Return the [x, y] coordinate for the center point of the cell that contains the specified text.  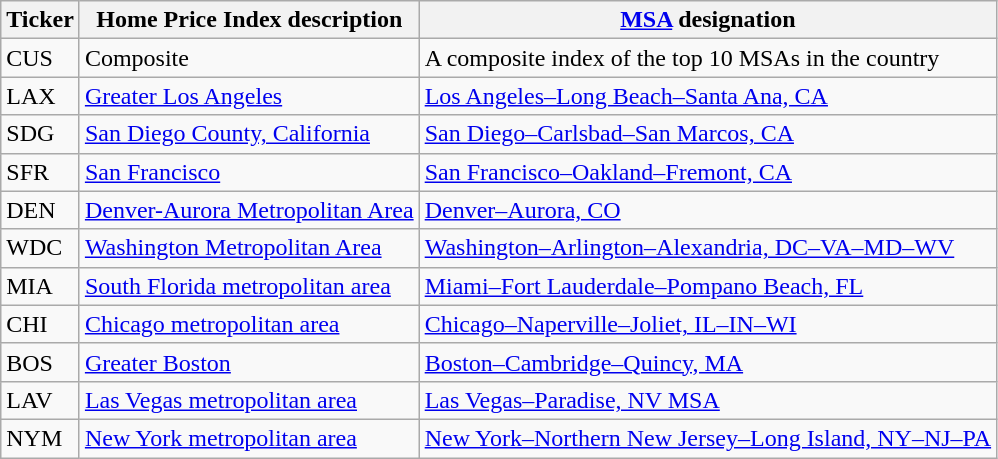
SDG [40, 134]
Boston–Cambridge–Quincy, MA [708, 362]
San Diego–Carlsbad–San Marcos, CA [708, 134]
Washington–Arlington–Alexandria, DC–VA–MD–WV [708, 248]
Washington Metropolitan Area [249, 248]
San Francisco–Oakland–Fremont, CA [708, 172]
Greater Los Angeles [249, 96]
DEN [40, 210]
New York–Northern New Jersey–Long Island, NY–NJ–PA [708, 438]
A composite index of the top 10 MSAs in the country [708, 58]
Composite [249, 58]
WDC [40, 248]
MIA [40, 286]
Home Price Index description [249, 20]
Miami–Fort Lauderdale–Pompano Beach, FL [708, 286]
LAX [40, 96]
CHI [40, 324]
South Florida metropolitan area [249, 286]
Las Vegas metropolitan area [249, 400]
LAV [40, 400]
Denver-Aurora Metropolitan Area [249, 210]
SFR [40, 172]
San Diego County, California [249, 134]
Las Vegas–Paradise, NV MSA [708, 400]
Greater Boston [249, 362]
Ticker [40, 20]
Los Angeles–Long Beach–Santa Ana, CA [708, 96]
BOS [40, 362]
MSA designation [708, 20]
Chicago–Naperville–Joliet, IL–IN–WI [708, 324]
San Francisco [249, 172]
NYM [40, 438]
New York metropolitan area [249, 438]
Chicago metropolitan area [249, 324]
CUS [40, 58]
Denver–Aurora, CO [708, 210]
